Detect which cell encompasses the target text, then output its [X, Y] center coordinate. 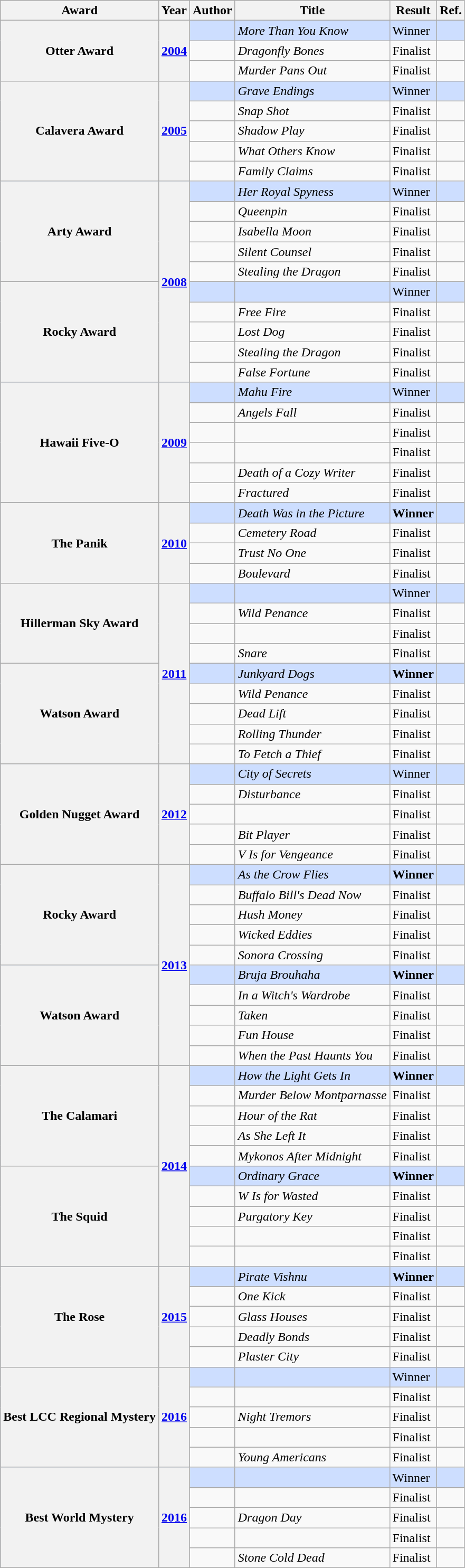
2008 [174, 282]
The Calamari [80, 1116]
Lost Dog [312, 332]
The Rose [80, 1317]
Result [413, 11]
Award [80, 11]
Snap Shot [312, 111]
In a Witch's Wardrobe [312, 995]
Bit Player [312, 834]
2009 [174, 442]
Fun House [312, 1035]
Ref. [451, 11]
Pirate Vishnu [312, 1277]
Hawaii Five-O [80, 442]
Hillerman Sky Award [80, 624]
Angels Fall [312, 412]
More Than You Know [312, 31]
Title [312, 11]
2015 [174, 1317]
Dead Lift [312, 714]
Rolling Thunder [312, 734]
Her Royal Spyness [312, 191]
Taken [312, 1015]
Plaster City [312, 1357]
False Fortune [312, 372]
Free Fire [312, 312]
Buffalo Bill's Dead Now [312, 895]
Wicked Eddies [312, 935]
W Is for Wasted [312, 1196]
As the Crow Flies [312, 874]
Junkyard Dogs [312, 674]
What Others Know [312, 151]
The Panik [80, 543]
Purgatory Key [312, 1216]
Snare [312, 654]
Bruja Brouhaha [312, 975]
City of Secrets [312, 774]
Sonora Crossing [312, 955]
Silent Counsel [312, 252]
One Kick [312, 1297]
Golden Nugget Award [80, 814]
When the Past Haunts You [312, 1055]
Murder Pans Out [312, 71]
Queenpin [312, 211]
V Is for Vengeance [312, 854]
The Squid [80, 1216]
Calavera Award [80, 131]
2010 [174, 543]
Best LCC Regional Mystery [80, 1417]
Murder Below Montparnasse [312, 1095]
Fractured [312, 493]
2011 [174, 674]
Boulevard [312, 573]
Cemetery Road [312, 533]
2005 [174, 131]
Ordinary Grace [312, 1176]
Stone Cold Dead [312, 1558]
Year [174, 11]
Shadow Play [312, 131]
Young Americans [312, 1457]
Disturbance [312, 794]
To Fetch a Thief [312, 754]
Arty Award [80, 231]
Dragon Day [312, 1517]
Hush Money [312, 915]
Mykonos After Midnight [312, 1156]
Otter Award [80, 51]
Deadly Bonds [312, 1337]
2012 [174, 814]
Dragonfly Bones [312, 51]
Isabella Moon [312, 231]
Glass Houses [312, 1317]
Hour of the Rat [312, 1116]
Night Tremors [312, 1417]
Trust No One [312, 553]
2004 [174, 51]
Author [213, 11]
Grave Endings [312, 91]
Death Was in the Picture [312, 513]
Death of a Cozy Writer [312, 473]
2013 [174, 965]
Mahu Fire [312, 392]
Best World Mystery [80, 1517]
2014 [174, 1166]
Family Claims [312, 171]
How the Light Gets In [312, 1075]
As She Left It [312, 1136]
